Return (x, y) of the center of cell containing provided text 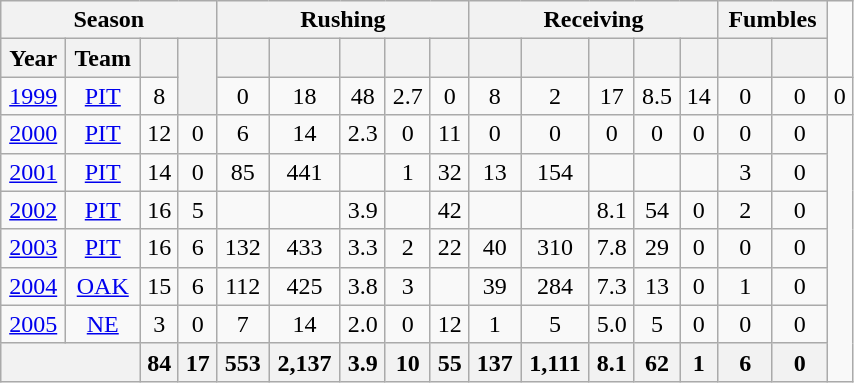
132 (243, 248)
441 (305, 172)
2,137 (305, 362)
154 (556, 172)
7 (243, 324)
Fumbles (772, 20)
Receiving (594, 20)
10 (408, 362)
2.7 (408, 96)
Team (103, 58)
2.0 (362, 324)
3.3 (362, 248)
55 (450, 362)
5.0 (612, 324)
62 (656, 362)
84 (160, 362)
54 (656, 210)
Rushing (343, 20)
2004 (34, 286)
310 (556, 248)
425 (305, 286)
2005 (34, 324)
2.3 (362, 134)
32 (450, 172)
1999 (34, 96)
2003 (34, 248)
Year (34, 58)
2000 (34, 134)
433 (305, 248)
112 (243, 286)
39 (495, 286)
8.5 (656, 96)
15 (160, 286)
137 (495, 362)
284 (556, 286)
7.8 (612, 248)
11 (450, 134)
Season (109, 20)
22 (450, 248)
2002 (34, 210)
18 (305, 96)
85 (243, 172)
42 (450, 210)
553 (243, 362)
3.8 (362, 286)
NE (103, 324)
29 (656, 248)
OAK (103, 286)
40 (495, 248)
2001 (34, 172)
7.3 (612, 286)
48 (362, 96)
1,111 (556, 362)
